Capture the cell that displays the provided text and extract its [x, y] central coordinate. 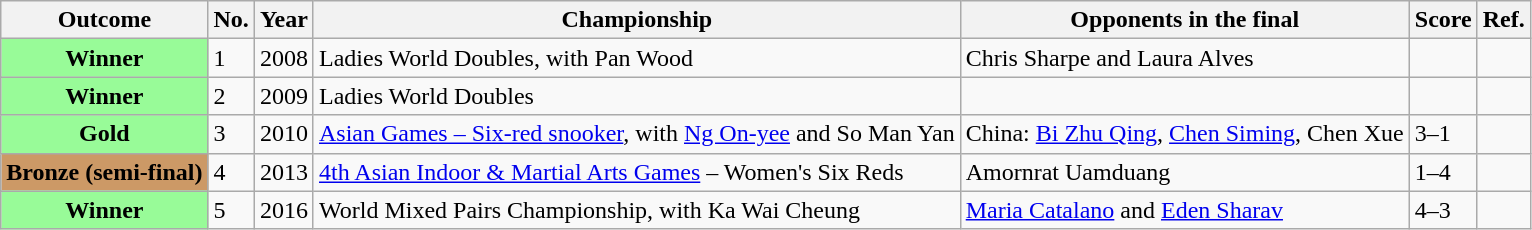
4th Asian Indoor & Martial Arts Games – Women's Six Reds [636, 172]
1–4 [1443, 172]
2009 [284, 96]
World Mixed Pairs Championship, with Ka Wai Cheung [636, 210]
Maria Catalano and Eden Sharav [1184, 210]
1 [231, 58]
2008 [284, 58]
Score [1443, 20]
Ladies World Doubles, with Pan Wood [636, 58]
Asian Games – Six-red snooker, with Ng On-yee and So Man Yan [636, 134]
2 [231, 96]
Ref. [1504, 20]
5 [231, 210]
4–3 [1443, 210]
Opponents in the final [1184, 20]
3–1 [1443, 134]
Chris Sharpe and Laura Alves [1184, 58]
2013 [284, 172]
Year [284, 20]
Championship [636, 20]
No. [231, 20]
China: Bi Zhu Qing, Chen Siming, Chen Xue [1184, 134]
2010 [284, 134]
Gold [104, 134]
Ladies World Doubles [636, 96]
Outcome [104, 20]
2016 [284, 210]
4 [231, 172]
3 [231, 134]
Bronze (semi-final) [104, 172]
Amornrat Uamduang [1184, 172]
